Locate the cell with the specified text and output its [x, y] center coordinate. 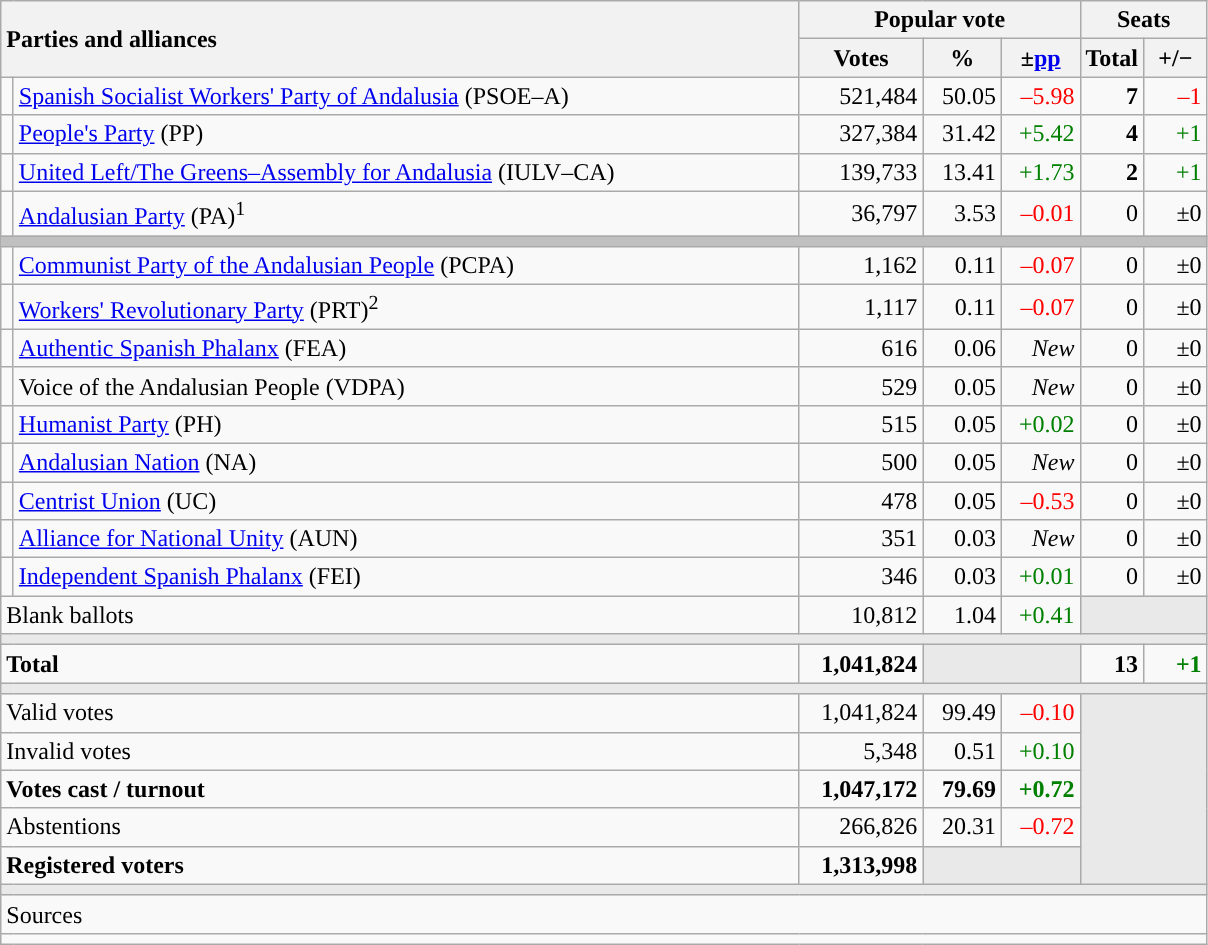
327,384 [861, 134]
Voice of the Andalusian People (VDPA) [406, 386]
Invalid votes [400, 751]
1,117 [861, 308]
99.49 [962, 713]
Andalusian Nation (NA) [406, 462]
+0.02 [1040, 424]
31.42 [962, 134]
20.31 [962, 827]
+0.10 [1040, 751]
% [962, 58]
+5.42 [1040, 134]
Spanish Socialist Workers' Party of Andalusia (PSOE–A) [406, 96]
529 [861, 386]
478 [861, 501]
Abstentions [400, 827]
3.53 [962, 214]
–1 [1176, 96]
4 [1112, 134]
People's Party (PP) [406, 134]
+0.41 [1040, 615]
+0.72 [1040, 789]
Popular vote [940, 20]
+0.01 [1040, 577]
0.51 [962, 751]
50.05 [962, 96]
–0.01 [1040, 214]
10,812 [861, 615]
139,733 [861, 172]
–0.72 [1040, 827]
Alliance for National Unity (AUN) [406, 539]
Parties and alliances [400, 39]
United Left/The Greens–Assembly for Andalusia (IULV–CA) [406, 172]
500 [861, 462]
–0.53 [1040, 501]
+1.73 [1040, 172]
Humanist Party (PH) [406, 424]
521,484 [861, 96]
Votes [861, 58]
13.41 [962, 172]
Authentic Spanish Phalanx (FEA) [406, 348]
266,826 [861, 827]
Valid votes [400, 713]
Workers' Revolutionary Party (PRT)2 [406, 308]
Blank ballots [400, 615]
7 [1112, 96]
Sources [604, 914]
±pp [1040, 58]
Andalusian Party (PA)1 [406, 214]
–5.98 [1040, 96]
1,313,998 [861, 865]
5,348 [861, 751]
2 [1112, 172]
–0.10 [1040, 713]
13 [1112, 664]
Centrist Union (UC) [406, 501]
Seats [1144, 20]
616 [861, 348]
0.06 [962, 348]
Communist Party of the Andalusian People (PCPA) [406, 266]
346 [861, 577]
Independent Spanish Phalanx (FEI) [406, 577]
Registered voters [400, 865]
1,162 [861, 266]
36,797 [861, 214]
Votes cast / turnout [400, 789]
79.69 [962, 789]
1.04 [962, 615]
1,047,172 [861, 789]
351 [861, 539]
515 [861, 424]
+/− [1176, 58]
